Find where the given text appears and provide that cell's center as (x, y) coordinate. 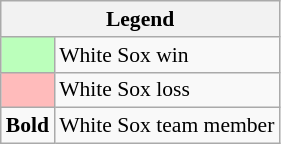
Bold (28, 126)
White Sox team member (166, 126)
White Sox win (166, 55)
White Sox loss (166, 90)
Legend (140, 19)
